Locate the cell with the specified text and output its [X, Y] center coordinate. 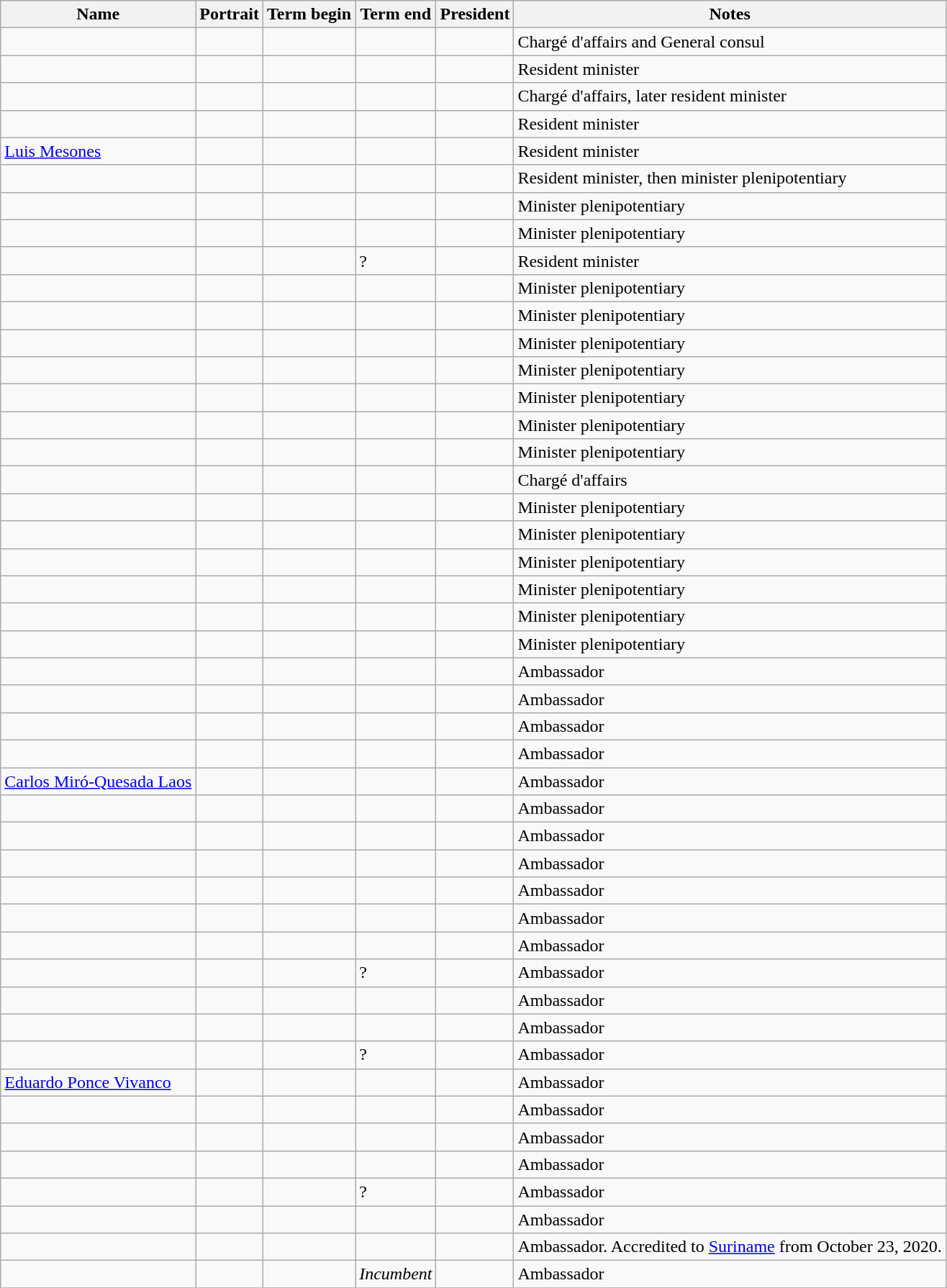
President [475, 14]
Name [98, 14]
Chargé d'affairs and General consul [730, 42]
Luis Mesones [98, 151]
Portrait [230, 14]
Term end [396, 14]
Chargé d'affairs [730, 480]
Chargé d'affairs, later resident minister [730, 96]
Term begin [309, 14]
Ambassador. Accredited to Suriname from October 23, 2020. [730, 1247]
Eduardo Ponce Vivanco [98, 1082]
Notes [730, 14]
Incumbent [396, 1274]
Carlos Miró-Quesada Laos [98, 781]
Resident minister, then minister plenipotentiary [730, 178]
